Return (X, Y) of the center of cell containing provided text 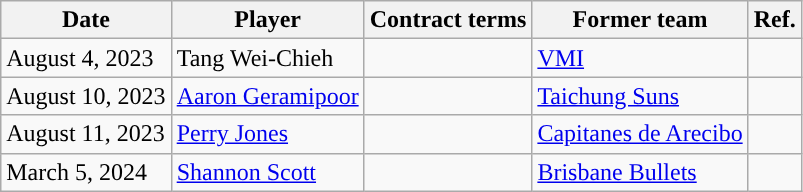
Former team (640, 20)
Contract terms (448, 20)
Perry Jones (268, 134)
Tang Wei-Chieh (268, 58)
Ref. (774, 20)
Aaron Geramipoor (268, 96)
VMI (640, 58)
August 4, 2023 (86, 58)
Date (86, 20)
Taichung Suns (640, 96)
August 11, 2023 (86, 134)
Brisbane Bullets (640, 172)
August 10, 2023 (86, 96)
March 5, 2024 (86, 172)
Player (268, 20)
Capitanes de Arecibo (640, 134)
Shannon Scott (268, 172)
